Locate the cell with the specified text and output its [x, y] center coordinate. 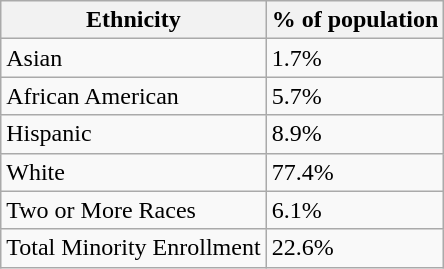
Total Minority Enrollment [134, 248]
77.4% [355, 172]
Ethnicity [134, 20]
1.7% [355, 58]
Hispanic [134, 134]
White [134, 172]
22.6% [355, 248]
Asian [134, 58]
6.1% [355, 210]
8.9% [355, 134]
5.7% [355, 96]
% of population [355, 20]
Two or More Races [134, 210]
African American [134, 96]
